Extract the [X, Y] coordinate from the center of the cell holding the provided text.  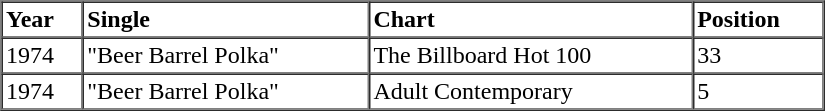
Chart [531, 20]
Single [226, 20]
Year [42, 20]
Adult Contemporary [531, 92]
33 [758, 56]
Position [758, 20]
The Billboard Hot 100 [531, 56]
5 [758, 92]
